Detect which cell encompasses the target text, then output its (x, y) center coordinate. 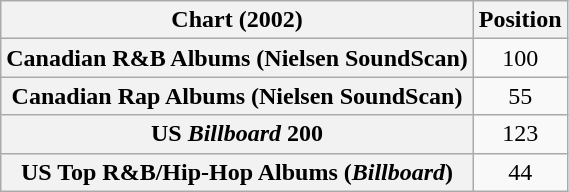
Position (520, 20)
US Billboard 200 (238, 134)
44 (520, 172)
Canadian R&B Albums (Nielsen SoundScan) (238, 58)
123 (520, 134)
100 (520, 58)
US Top R&B/Hip-Hop Albums (Billboard) (238, 172)
55 (520, 96)
Chart (2002) (238, 20)
Canadian Rap Albums (Nielsen SoundScan) (238, 96)
